Find where the given text appears and provide that cell's center as [X, Y] coordinate. 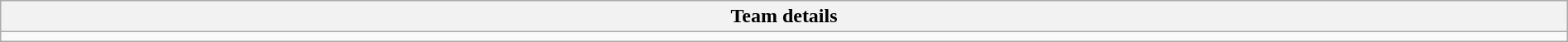
Team details [784, 16]
